Determine the (X, Y) coordinate at the center of the cell enclosing the given text.  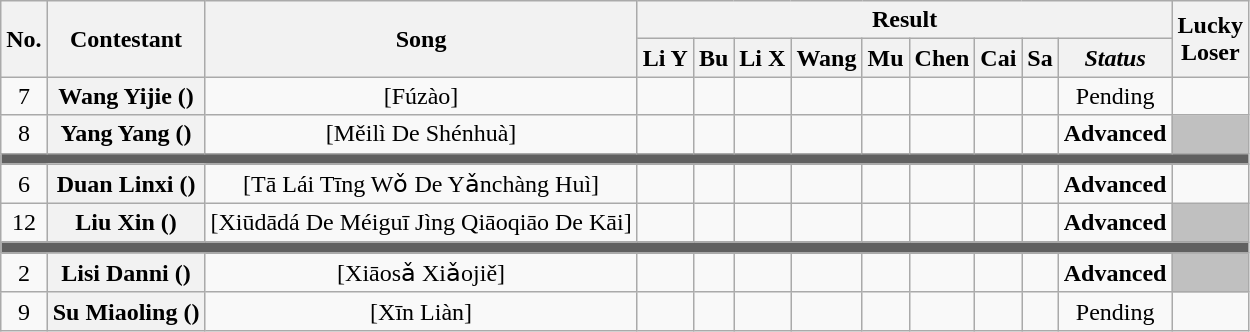
Result (904, 20)
Liu Xin () (126, 223)
Su Miaoling () (126, 311)
Li Y (665, 58)
No. (24, 39)
[Fúzào] (421, 96)
Song (421, 39)
8 (24, 134)
[Měilì De Shénhuà] (421, 134)
Status (1115, 58)
6 (24, 184)
Lisi Danni () (126, 273)
2 (24, 273)
Yang Yang () (126, 134)
[Xīn Liàn] (421, 311)
Duan Linxi () (126, 184)
Chen (942, 58)
Bu (713, 58)
Cai (998, 58)
Wang (826, 58)
Mu (886, 58)
Wang Yijie () (126, 96)
12 (24, 223)
Contestant (126, 39)
7 (24, 96)
[Xiūdādá De Méiguī Jìng Qiāoqiāo De Kāi] (421, 223)
Li X (762, 58)
Sa (1040, 58)
LuckyLoser (1210, 39)
[Xiāosǎ Xiǎojiě] (421, 273)
9 (24, 311)
[Tā Lái Tīng Wǒ De Yǎnchàng Huì] (421, 184)
